From the cell containing the given text, extract its center point as [x, y] coordinate. 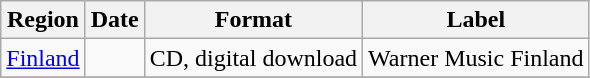
Warner Music Finland [476, 58]
Date [114, 20]
Label [476, 20]
Region [43, 20]
Format [253, 20]
CD, digital download [253, 58]
Finland [43, 58]
